Determine the [x, y] coordinate at the center of the cell enclosing the given text.  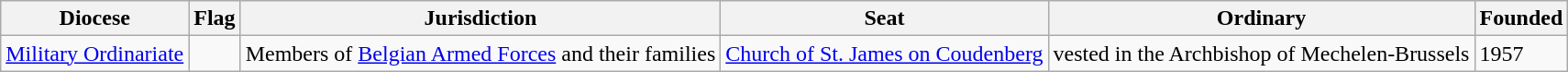
Church of St. James on Coudenberg [884, 54]
1957 [1521, 54]
Diocese [95, 18]
Flag [215, 18]
Members of Belgian Armed Forces and their families [480, 54]
Founded [1521, 18]
Ordinary [1262, 18]
Seat [884, 18]
vested in the Archbishop of Mechelen-Brussels [1262, 54]
Military Ordinariate [95, 54]
Jurisdiction [480, 18]
